Pinpoint the cell where the given text exists, returning its [X, Y] midpoint coordinate. 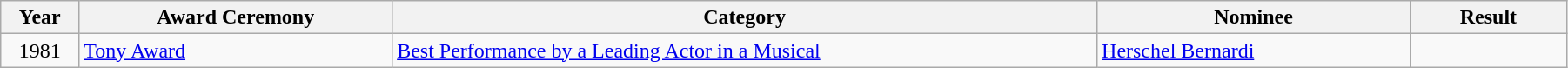
Tony Award [236, 51]
Herschel Bernardi [1254, 51]
Result [1488, 17]
Year [40, 17]
Nominee [1254, 17]
Best Performance by a Leading Actor in a Musical [745, 51]
Award Ceremony [236, 17]
Category [745, 17]
1981 [40, 51]
